For the text-containing cell, return its midpoint in [x, y] coordinate format. 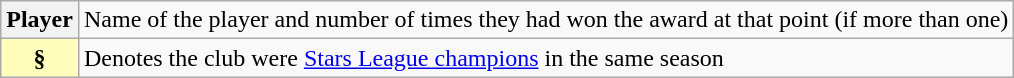
Player [40, 20]
§ [40, 58]
Denotes the club were Stars League champions in the same season [546, 58]
Name of the player and number of times they had won the award at that point (if more than one) [546, 20]
